Pinpoint the cell where the given text exists, returning its [x, y] midpoint coordinate. 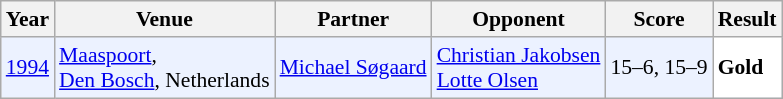
Opponent [519, 19]
1994 [28, 68]
Maaspoort,Den Bosch, Netherlands [164, 68]
Michael Søgaard [354, 68]
Partner [354, 19]
Gold [748, 68]
Score [658, 19]
Venue [164, 19]
Year [28, 19]
Christian Jakobsen Lotte Olsen [519, 68]
Result [748, 19]
15–6, 15–9 [658, 68]
